Identify which cell holds the provided text, then report its [X, Y] central coordinate. 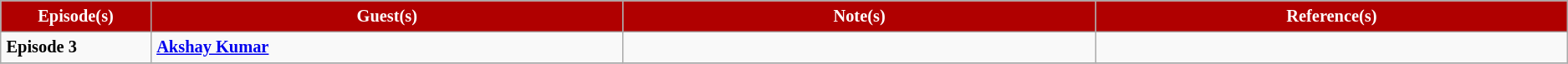
Guest(s) [386, 16]
Episode 3 [76, 47]
Episode(s) [76, 16]
Note(s) [860, 16]
Akshay Kumar [386, 47]
Reference(s) [1331, 16]
